Scan for the cell matching the given text and deliver its (x, y) coordinate at center. 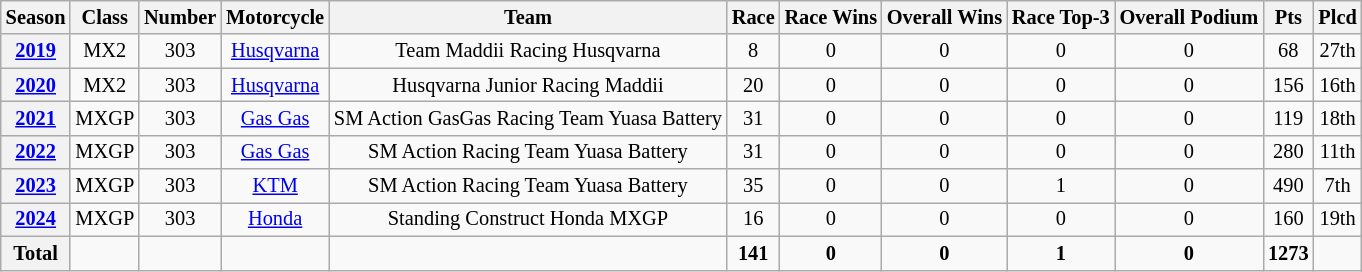
68 (1288, 51)
Team (528, 17)
2023 (36, 186)
2022 (36, 152)
Class (104, 17)
1273 (1288, 253)
2020 (36, 85)
Overall Podium (1189, 17)
KTM (275, 186)
18th (1338, 118)
2021 (36, 118)
Total (36, 253)
16th (1338, 85)
280 (1288, 152)
SM Action GasGas Racing Team Yuasa Battery (528, 118)
Pts (1288, 17)
Race Wins (831, 17)
7th (1338, 186)
Season (36, 17)
Plcd (1338, 17)
27th (1338, 51)
19th (1338, 219)
16 (754, 219)
20 (754, 85)
Team Maddii Racing Husqvarna (528, 51)
2024 (36, 219)
Race (754, 17)
Standing Construct Honda MXGP (528, 219)
11th (1338, 152)
119 (1288, 118)
2019 (36, 51)
8 (754, 51)
160 (1288, 219)
Honda (275, 219)
141 (754, 253)
Number (180, 17)
Race Top-3 (1061, 17)
156 (1288, 85)
490 (1288, 186)
Overall Wins (944, 17)
Motorcycle (275, 17)
Husqvarna Junior Racing Maddii (528, 85)
35 (754, 186)
